Capture the cell that displays the provided text and extract its (X, Y) central coordinate. 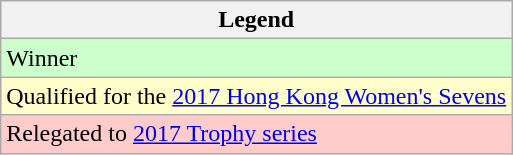
Winner (256, 58)
Relegated to 2017 Trophy series (256, 134)
Legend (256, 20)
Qualified for the 2017 Hong Kong Women's Sevens (256, 96)
